Return [X, Y] of the center of cell containing provided text 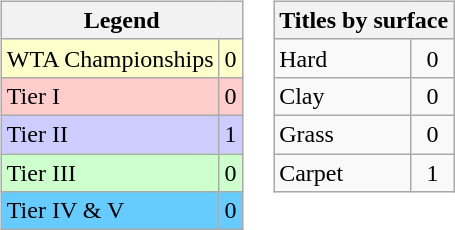
Tier III [110, 173]
Carpet [343, 173]
WTA Championships [110, 58]
Tier I [110, 96]
Titles by surface [364, 20]
Clay [343, 96]
Tier II [110, 134]
Legend [122, 20]
Tier IV & V [110, 211]
Hard [343, 58]
Grass [343, 134]
